Provide the [x, y] coordinate of the cell's center where the given text is located.  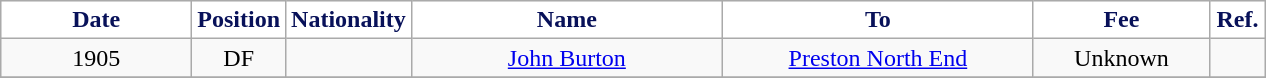
Position [239, 20]
John Burton [566, 58]
To [878, 20]
Nationality [349, 20]
1905 [96, 58]
Date [96, 20]
Preston North End [878, 58]
Fee [1121, 20]
Name [566, 20]
Ref. [1237, 20]
DF [239, 58]
Unknown [1121, 58]
